Scan for the cell matching the given text and deliver its (x, y) coordinate at center. 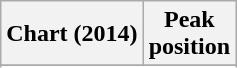
Chart (2014) (72, 34)
Peak position (189, 34)
